Return (x, y) of the center of cell containing provided text 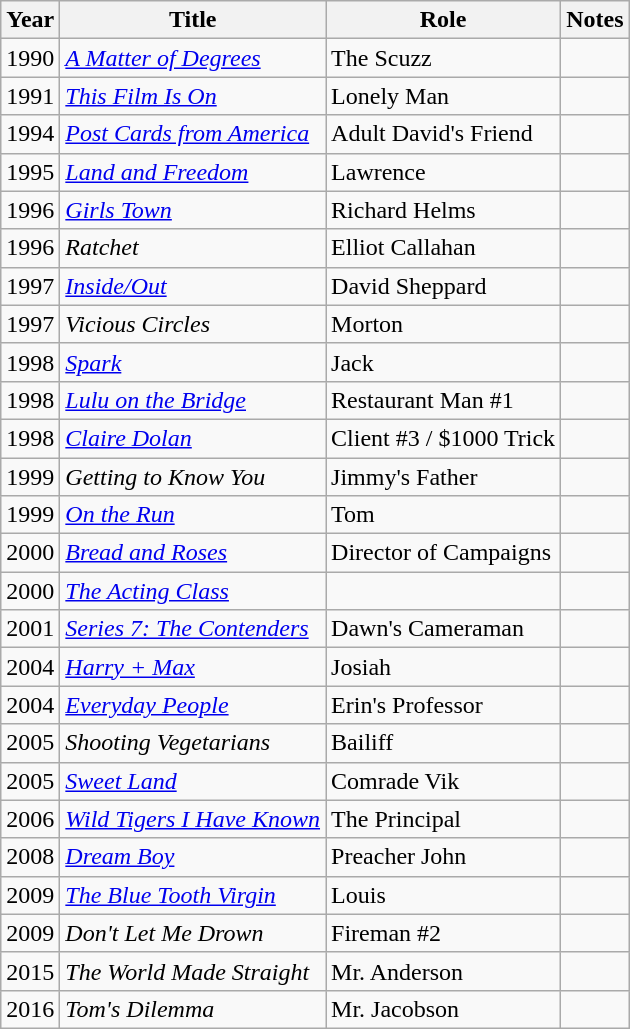
David Sheppard (444, 286)
Lawrence (444, 172)
Elliot Callahan (444, 248)
Fireman #2 (444, 933)
Comrade Vik (444, 781)
On the Run (193, 515)
Adult David's Friend (444, 134)
Client #3 / $1000 Trick (444, 438)
Richard Helms (444, 210)
Land and Freedom (193, 172)
Shooting Vegetarians (193, 743)
Wild Tigers I Have Known (193, 819)
Claire Dolan (193, 438)
Erin's Professor (444, 705)
Series 7: The Contenders (193, 629)
Spark (193, 362)
Don't Let Me Drown (193, 933)
Josiah (444, 667)
Jack (444, 362)
A Matter of Degrees (193, 58)
Notes (595, 20)
Bailiff (444, 743)
The Scuzz (444, 58)
1994 (30, 134)
Post Cards from America (193, 134)
Dawn's Cameraman (444, 629)
Mr. Anderson (444, 971)
Harry + Max (193, 667)
1990 (30, 58)
Jimmy's Father (444, 477)
1991 (30, 96)
Role (444, 20)
Girls Town (193, 210)
Mr. Jacobson (444, 1009)
Getting to Know You (193, 477)
Bread and Roses (193, 553)
Director of Campaigns (444, 553)
Louis (444, 895)
1995 (30, 172)
2008 (30, 857)
2001 (30, 629)
Ratchet (193, 248)
The Principal (444, 819)
Tom (444, 515)
Preacher John (444, 857)
Restaurant Man #1 (444, 400)
The Acting Class (193, 591)
2015 (30, 971)
Sweet Land (193, 781)
Tom's Dilemma (193, 1009)
The Blue Tooth Virgin (193, 895)
Lonely Man (444, 96)
Everyday People (193, 705)
This Film Is On (193, 96)
Dream Boy (193, 857)
2016 (30, 1009)
Lulu on the Bridge (193, 400)
Vicious Circles (193, 324)
Morton (444, 324)
Title (193, 20)
Year (30, 20)
Inside/Out (193, 286)
2006 (30, 819)
The World Made Straight (193, 971)
